For the text-containing cell, return its midpoint in (X, Y) coordinate format. 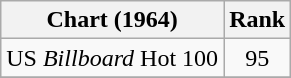
Rank (258, 20)
95 (258, 58)
US Billboard Hot 100 (112, 58)
Chart (1964) (112, 20)
